Search for the cell housing the specified text and yield its (X, Y) center coordinate. 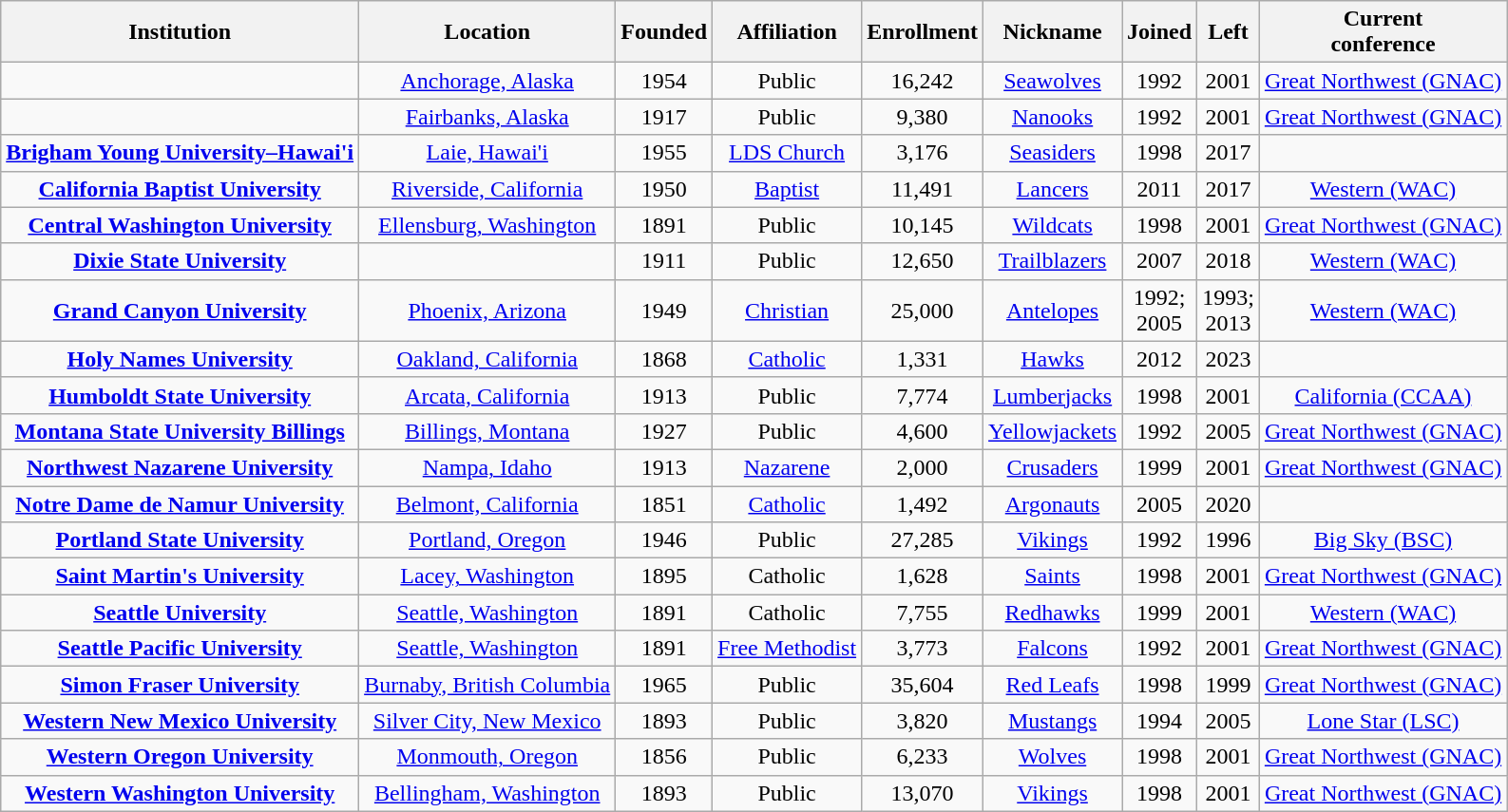
1955 (664, 153)
Institution (181, 32)
Currentconference (1383, 32)
Crusaders (1053, 467)
Wolves (1053, 757)
Seattle University (181, 613)
1949 (664, 310)
3,773 (923, 649)
Left (1229, 32)
Laie, Hawai'i (487, 153)
13,070 (923, 793)
35,604 (923, 685)
1965 (664, 685)
1851 (664, 504)
Western Oregon University (181, 757)
Belmont, California (487, 504)
Seasiders (1053, 153)
Portland State University (181, 540)
Lacey, Washington (487, 576)
Lumberjacks (1053, 395)
27,285 (923, 540)
1992;2005 (1159, 310)
Saint Martin's University (181, 576)
1950 (664, 189)
1996 (1229, 540)
Nanooks (1053, 117)
LDS Church (787, 153)
Notre Dame de Namur University (181, 504)
Falcons (1053, 649)
1994 (1159, 721)
2012 (1159, 359)
Oakland, California (487, 359)
Yellowjackets (1053, 431)
Mustangs (1053, 721)
Argonauts (1053, 504)
Bellingham, Washington (487, 793)
Holy Names University (181, 359)
Lancers (1053, 189)
Portland, Oregon (487, 540)
Western New Mexico University (181, 721)
1954 (664, 81)
Joined (1159, 32)
Trailblazers (1053, 261)
12,650 (923, 261)
2018 (1229, 261)
California Baptist University (181, 189)
Antelopes (1053, 310)
2023 (1229, 359)
Seattle Pacific University (181, 649)
Big Sky (BSC) (1383, 540)
7,755 (923, 613)
Burnaby, British Columbia (487, 685)
Wildcats (1053, 225)
2020 (1229, 504)
Fairbanks, Alaska (487, 117)
1895 (664, 576)
3,176 (923, 153)
2011 (1159, 189)
6,233 (923, 757)
Northwest Nazarene University (181, 467)
1,628 (923, 576)
16,242 (923, 81)
2,000 (923, 467)
1927 (664, 431)
Affiliation (787, 32)
4,600 (923, 431)
Brigham Young University–Hawai'i (181, 153)
1993;2013 (1229, 310)
Founded (664, 32)
Saints (1053, 576)
Nazarene (787, 467)
Hawks (1053, 359)
Ellensburg, Washington (487, 225)
Free Methodist (787, 649)
Humboldt State University (181, 395)
Dixie State University (181, 261)
Nampa, Idaho (487, 467)
Nickname (1053, 32)
Lone Star (LSC) (1383, 721)
Christian (787, 310)
Western Washington University (181, 793)
Simon Fraser University (181, 685)
Arcata, California (487, 395)
1917 (664, 117)
25,000 (923, 310)
Location (487, 32)
Silver City, New Mexico (487, 721)
1,492 (923, 504)
1946 (664, 540)
2007 (1159, 261)
10,145 (923, 225)
3,820 (923, 721)
Central Washington University (181, 225)
Red Leafs (1053, 685)
Monmouth, Oregon (487, 757)
Phoenix, Arizona (487, 310)
Anchorage, Alaska (487, 81)
11,491 (923, 189)
Enrollment (923, 32)
1,331 (923, 359)
Grand Canyon University (181, 310)
Billings, Montana (487, 431)
Seawolves (1053, 81)
7,774 (923, 395)
California (CCAA) (1383, 395)
Montana State University Billings (181, 431)
Redhawks (1053, 613)
1868 (664, 359)
1856 (664, 757)
9,380 (923, 117)
Riverside, California (487, 189)
Baptist (787, 189)
1911 (664, 261)
